Identify which cell holds the provided text, then report its (x, y) central coordinate. 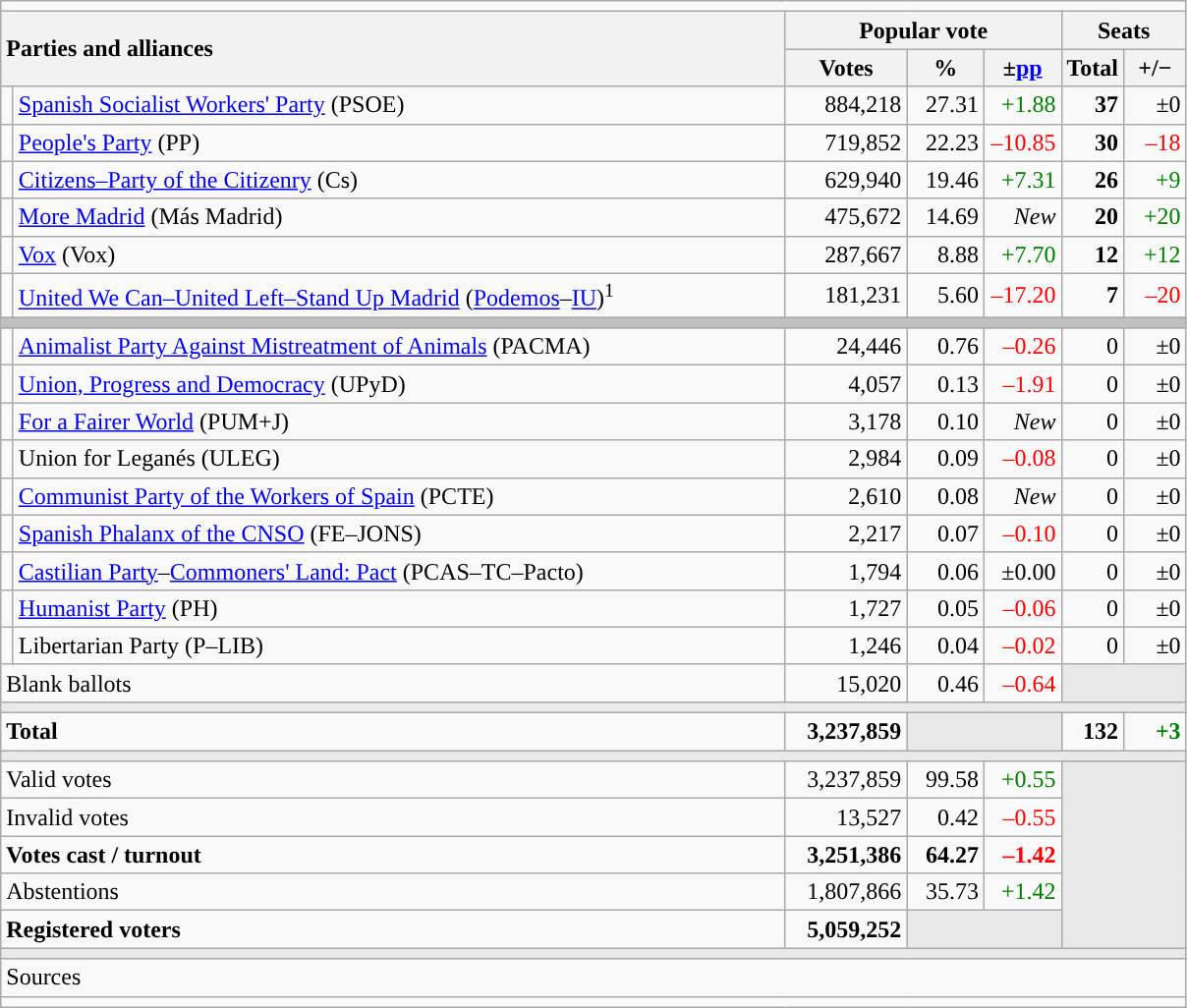
+12 (1156, 254)
7 (1093, 295)
Popular vote (924, 30)
0.46 (945, 683)
+1.88 (1022, 105)
+1.42 (1022, 892)
Castilian Party–Commoners' Land: Pact (PCAS–TC–Pacto) (399, 571)
–17.20 (1022, 295)
–0.64 (1022, 683)
+0.55 (1022, 780)
0.06 (945, 571)
0.09 (945, 459)
More Madrid (Más Madrid) (399, 217)
287,667 (846, 254)
719,852 (846, 142)
5,059,252 (846, 929)
20 (1093, 217)
26 (1093, 180)
30 (1093, 142)
15,020 (846, 683)
0.76 (945, 347)
0.08 (945, 496)
Votes (846, 68)
+7.31 (1022, 180)
Votes cast / turnout (393, 855)
Animalist Party Against Mistreatment of Animals (PACMA) (399, 347)
64.27 (945, 855)
1,246 (846, 645)
24,446 (846, 347)
12 (1093, 254)
1,727 (846, 608)
–20 (1156, 295)
–18 (1156, 142)
–0.10 (1022, 533)
Spanish Phalanx of the CNSO (FE–JONS) (399, 533)
Blank ballots (393, 683)
Seats (1124, 30)
–1.42 (1022, 855)
Union for Leganés (ULEG) (399, 459)
Sources (593, 978)
+20 (1156, 217)
0.13 (945, 384)
–0.55 (1022, 817)
27.31 (945, 105)
0.04 (945, 645)
181,231 (846, 295)
475,672 (846, 217)
Vox (Vox) (399, 254)
629,940 (846, 180)
Abstentions (393, 892)
22.23 (945, 142)
2,610 (846, 496)
–10.85 (1022, 142)
Invalid votes (393, 817)
United We Can–United Left–Stand Up Madrid (Podemos–IU)1 (399, 295)
–0.08 (1022, 459)
Communist Party of the Workers of Spain (PCTE) (399, 496)
Spanish Socialist Workers' Party (PSOE) (399, 105)
35.73 (945, 892)
4,057 (846, 384)
±0.00 (1022, 571)
Citizens–Party of the Citizenry (Cs) (399, 180)
37 (1093, 105)
14.69 (945, 217)
0.10 (945, 421)
% (945, 68)
2,984 (846, 459)
1,807,866 (846, 892)
884,218 (846, 105)
People's Party (PP) (399, 142)
0.07 (945, 533)
–0.26 (1022, 347)
+9 (1156, 180)
+/− (1156, 68)
Registered voters (393, 929)
+3 (1156, 732)
2,217 (846, 533)
Union, Progress and Democracy (UPyD) (399, 384)
±pp (1022, 68)
–1.91 (1022, 384)
5.60 (945, 295)
Humanist Party (PH) (399, 608)
0.05 (945, 608)
1,794 (846, 571)
–0.06 (1022, 608)
3,251,386 (846, 855)
3,178 (846, 421)
8.88 (945, 254)
Valid votes (393, 780)
99.58 (945, 780)
For a Fairer World (PUM+J) (399, 421)
Libertarian Party (P–LIB) (399, 645)
13,527 (846, 817)
0.42 (945, 817)
–0.02 (1022, 645)
132 (1093, 732)
+7.70 (1022, 254)
19.46 (945, 180)
Parties and alliances (393, 49)
